Detect which cell encompasses the target text, then output its [X, Y] center coordinate. 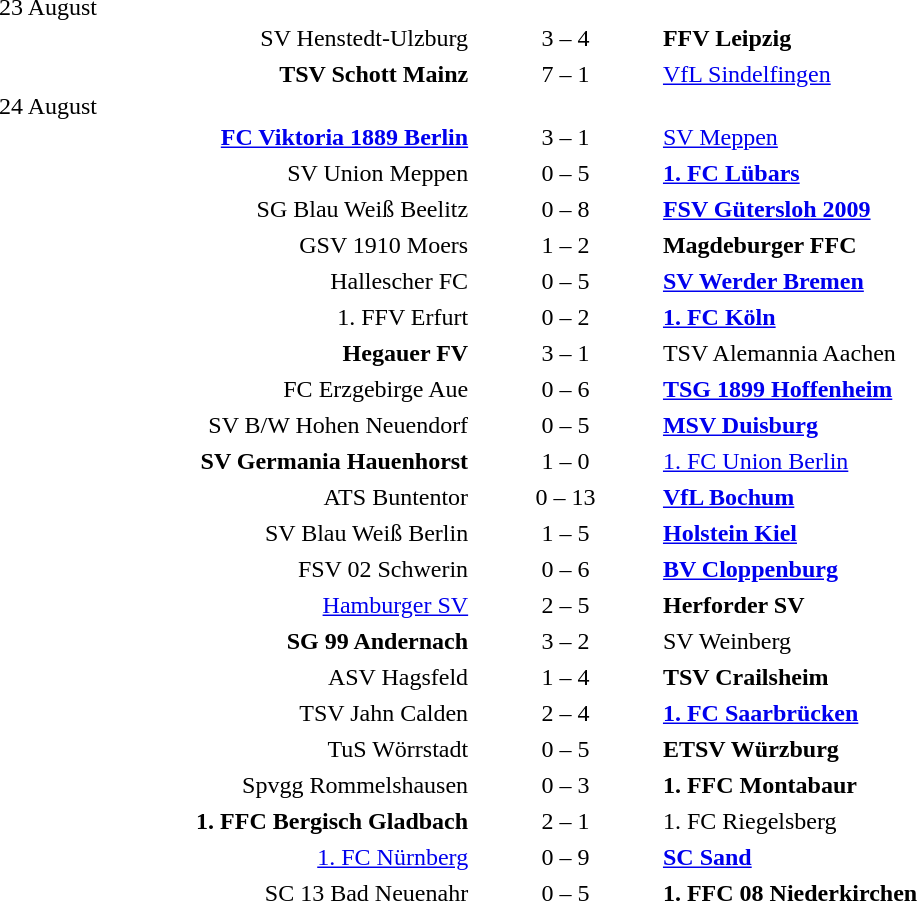
0 – 3 [566, 785]
2 – 5 [566, 605]
1 – 2 [566, 245]
0 – 8 [566, 209]
0 – 2 [566, 317]
0 – 13 [566, 497]
2 – 4 [566, 713]
3 – 2 [566, 641]
1 – 4 [566, 677]
0 – 9 [566, 857]
1 – 0 [566, 461]
1 – 5 [566, 533]
3 – 4 [566, 39]
2 – 1 [566, 821]
7 – 1 [566, 75]
